Determine the [x, y] coordinate at the center of the cell enclosing the given text.  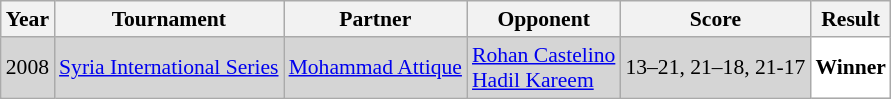
Winner [850, 68]
Syria International Series [169, 68]
Tournament [169, 19]
Year [28, 19]
Score [715, 19]
13–21, 21–18, 21-17 [715, 68]
Partner [376, 19]
2008 [28, 68]
Rohan Castelino Hadil Kareem [544, 68]
Mohammad Attique [376, 68]
Result [850, 19]
Opponent [544, 19]
